Locate the cell with the specified text and output its (X, Y) center coordinate. 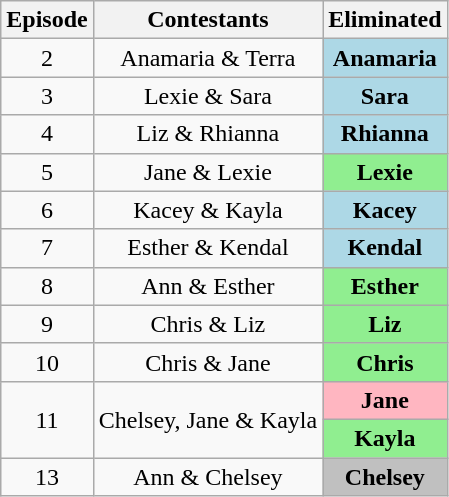
Contestants (208, 20)
4 (47, 134)
13 (47, 477)
7 (47, 248)
2 (47, 58)
Jane (385, 400)
Esther & Kendal (208, 248)
Ann & Chelsey (208, 477)
Sara (385, 96)
Jane & Lexie (208, 172)
Chris & Jane (208, 362)
Chris & Liz (208, 324)
Chelsey (385, 477)
Lexie & Sara (208, 96)
9 (47, 324)
Ann & Esther (208, 286)
Kayla (385, 438)
Chris (385, 362)
5 (47, 172)
Chelsey, Jane & Kayla (208, 419)
Liz & Rhianna (208, 134)
Rhianna (385, 134)
Kendal (385, 248)
Episode (47, 20)
Kacey (385, 210)
6 (47, 210)
8 (47, 286)
Anamaria (385, 58)
Lexie (385, 172)
11 (47, 419)
Esther (385, 286)
Kacey & Kayla (208, 210)
10 (47, 362)
Anamaria & Terra (208, 58)
Liz (385, 324)
Eliminated (385, 20)
3 (47, 96)
